From the cell containing the given text, extract its center point as [X, Y] coordinate. 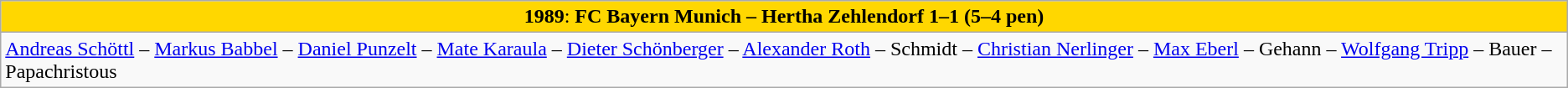
1989: FC Bayern Munich – Hertha Zehlendorf 1–1 (5–4 pen) [784, 17]
